Scan for the cell matching the given text and deliver its (X, Y) coordinate at center. 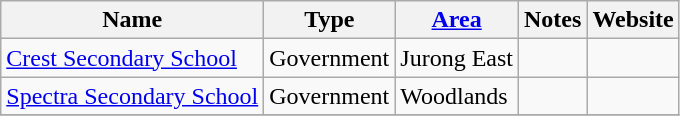
Website (633, 20)
Crest Secondary School (132, 58)
Area (457, 20)
Woodlands (457, 96)
Name (132, 20)
Spectra Secondary School (132, 96)
Type (330, 20)
Jurong East (457, 58)
Notes (553, 20)
